Determine the (X, Y) coordinate at the center of the cell enclosing the given text.  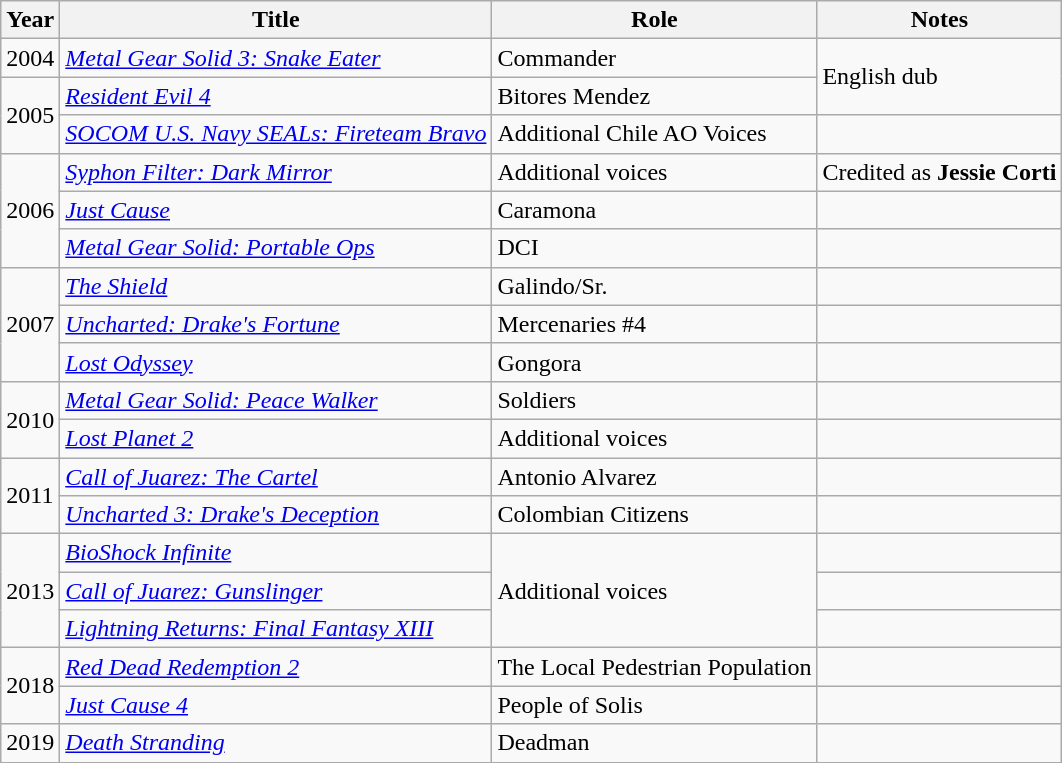
Antonio Alvarez (654, 477)
DCI (654, 248)
SOCOM U.S. Navy SEALs: Fireteam Bravo (276, 134)
Commander (654, 58)
Uncharted 3: Drake's Deception (276, 515)
Just Cause 4 (276, 705)
2010 (30, 419)
Bitores Mendez (654, 96)
Year (30, 20)
2005 (30, 115)
Metal Gear Solid 3: Snake Eater (276, 58)
Caramona (654, 210)
Colombian Citizens (654, 515)
Title (276, 20)
2013 (30, 591)
The Shield (276, 286)
Deadman (654, 743)
2018 (30, 686)
Credited as Jessie Corti (940, 172)
Soldiers (654, 400)
2006 (30, 210)
The Local Pedestrian Population (654, 667)
Notes (940, 20)
Gongora (654, 362)
Death Stranding (276, 743)
2019 (30, 743)
Call of Juarez: The Cartel (276, 477)
Lost Planet 2 (276, 438)
Syphon Filter: Dark Mirror (276, 172)
2007 (30, 324)
Mercenaries #4 (654, 324)
Galindo/Sr. (654, 286)
Just Cause (276, 210)
Metal Gear Solid: Portable Ops (276, 248)
Metal Gear Solid: Peace Walker (276, 400)
Role (654, 20)
Red Dead Redemption 2 (276, 667)
Lost Odyssey (276, 362)
Resident Evil 4 (276, 96)
2011 (30, 496)
English dub (940, 77)
People of Solis (654, 705)
Uncharted: Drake's Fortune (276, 324)
Additional Chile AO Voices (654, 134)
2004 (30, 58)
Lightning Returns: Final Fantasy XIII (276, 629)
Call of Juarez: Gunslinger (276, 591)
BioShock Infinite (276, 553)
